Pinpoint the cell where the given text exists, returning its [X, Y] midpoint coordinate. 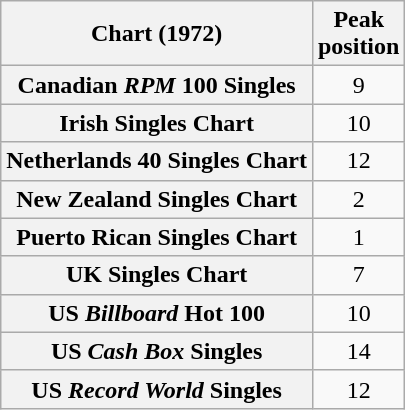
Canadian RPM 100 Singles [157, 85]
7 [358, 275]
US Record World Singles [157, 389]
Netherlands 40 Singles Chart [157, 161]
1 [358, 237]
14 [358, 351]
New Zealand Singles Chart [157, 199]
US Billboard Hot 100 [157, 313]
Chart (1972) [157, 34]
2 [358, 199]
UK Singles Chart [157, 275]
Puerto Rican Singles Chart [157, 237]
US Cash Box Singles [157, 351]
Peakposition [358, 34]
9 [358, 85]
Irish Singles Chart [157, 123]
